Return the (x, y) coordinate for the center point of the cell that contains the specified text.  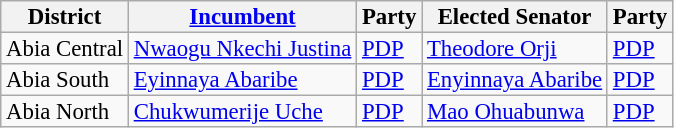
Nwaogu Nkechi Justina (242, 49)
Mao Ohuabunwa (515, 112)
Abia Central (65, 49)
Chukwumerije Uche (242, 112)
Incumbent (242, 17)
Abia South (65, 80)
Theodore Orji (515, 49)
Enyinnaya Abaribe (515, 80)
District (65, 17)
Abia North (65, 112)
Eyinnaya Abaribe (242, 80)
Elected Senator (515, 17)
